Find where the given text appears and provide that cell's center as [x, y] coordinate. 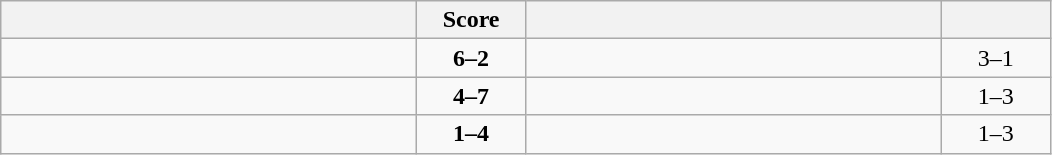
4–7 [472, 96]
Score [472, 20]
1–4 [472, 134]
6–2 [472, 58]
3–1 [996, 58]
